Find where the given text appears and provide that cell's center as (x, y) coordinate. 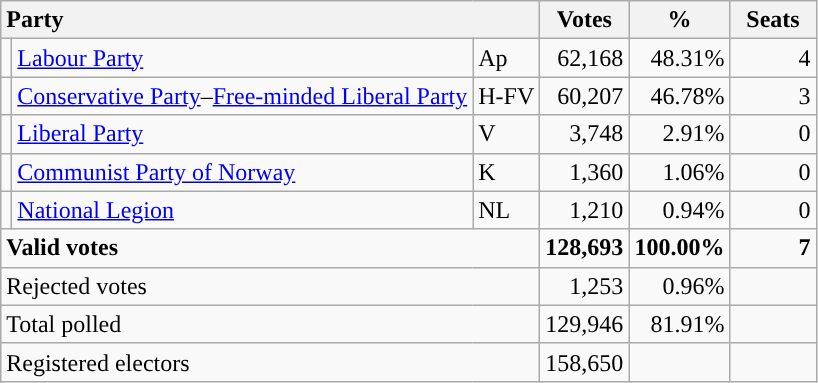
7 (773, 248)
Labour Party (242, 58)
1,253 (584, 286)
Seats (773, 20)
0.96% (680, 286)
Total polled (270, 324)
Rejected votes (270, 286)
62,168 (584, 58)
158,650 (584, 362)
1.06% (680, 172)
Communist Party of Norway (242, 172)
Valid votes (270, 248)
46.78% (680, 96)
3 (773, 96)
Party (270, 20)
Conservative Party–Free-minded Liberal Party (242, 96)
0.94% (680, 210)
129,946 (584, 324)
1,360 (584, 172)
81.91% (680, 324)
2.91% (680, 134)
100.00% (680, 248)
K (506, 172)
Registered electors (270, 362)
National Legion (242, 210)
128,693 (584, 248)
NL (506, 210)
Ap (506, 58)
V (506, 134)
H-FV (506, 96)
Votes (584, 20)
Liberal Party (242, 134)
48.31% (680, 58)
4 (773, 58)
% (680, 20)
60,207 (584, 96)
1,210 (584, 210)
3,748 (584, 134)
